Provide the (X, Y) coordinate of the cell's center where the given text is located.  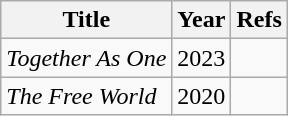
Together As One (86, 58)
2020 (202, 96)
Title (86, 20)
The Free World (86, 96)
Refs (259, 20)
2023 (202, 58)
Year (202, 20)
